Return [x, y] of the center of cell containing provided text 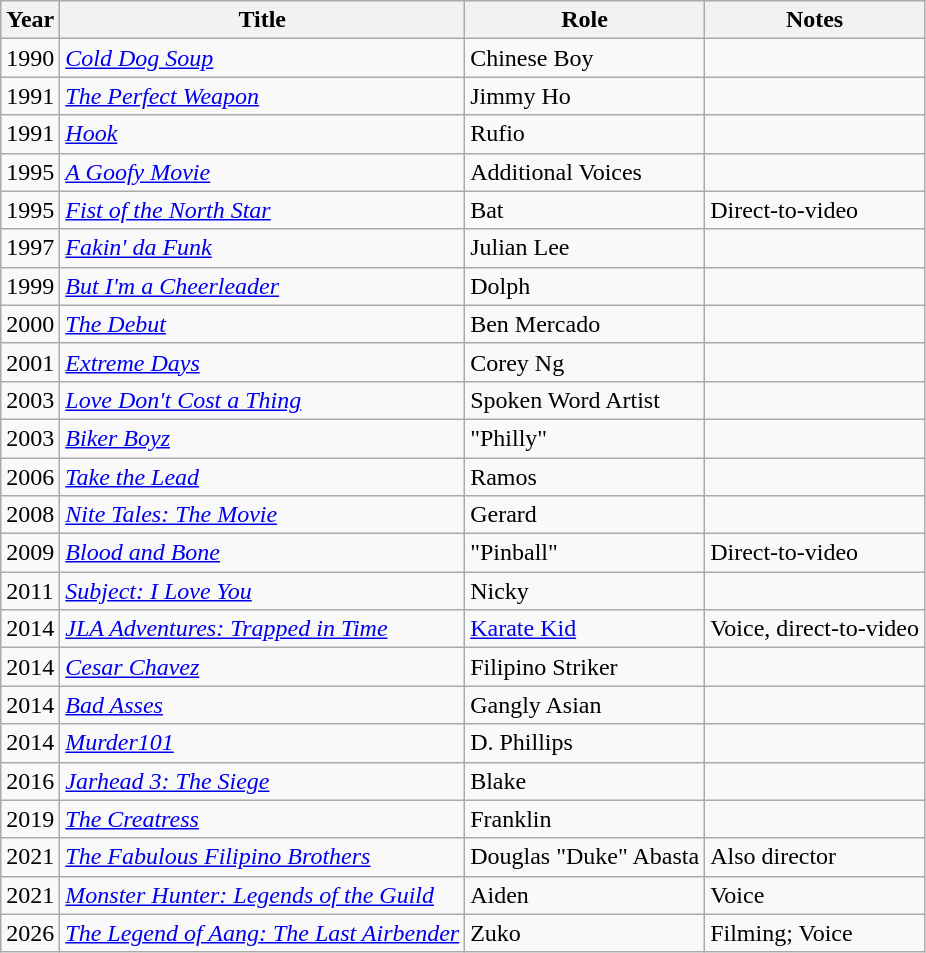
The Debut [262, 324]
2000 [30, 324]
Take the Lead [262, 477]
Gerard [585, 515]
Nicky [585, 591]
Cold Dog Soup [262, 58]
The Fabulous Filipino Brothers [262, 857]
1999 [30, 286]
Blake [585, 781]
"Philly" [585, 438]
Voice [815, 895]
Bat [585, 210]
But I'm a Cheerleader [262, 286]
Jarhead 3: The Siege [262, 781]
2009 [30, 553]
Douglas "Duke" Abasta [585, 857]
Fist of the North Star [262, 210]
1997 [30, 248]
Aiden [585, 895]
Gangly Asian [585, 705]
D. Phillips [585, 743]
Year [30, 20]
Karate Kid [585, 629]
Hook [262, 134]
Zuko [585, 933]
Corey Ng [585, 362]
The Legend of Aang: The Last Airbender [262, 933]
Role [585, 20]
Julian Lee [585, 248]
2019 [30, 819]
Voice, direct-to-video [815, 629]
Extreme Days [262, 362]
Notes [815, 20]
Chinese Boy [585, 58]
1990 [30, 58]
Also director [815, 857]
Franklin [585, 819]
Nite Tales: The Movie [262, 515]
Jimmy Ho [585, 96]
Additional Voices [585, 172]
Cesar Chavez [262, 667]
Title [262, 20]
A Goofy Movie [262, 172]
Ben Mercado [585, 324]
JLA Adventures: Trapped in Time [262, 629]
Ramos [585, 477]
Murder101 [262, 743]
2006 [30, 477]
2026 [30, 933]
Monster Hunter: Legends of the Guild [262, 895]
2008 [30, 515]
Rufio [585, 134]
Filming; Voice [815, 933]
Spoken Word Artist [585, 400]
Filipino Striker [585, 667]
Bad Asses [262, 705]
2011 [30, 591]
The Perfect Weapon [262, 96]
Fakin' da Funk [262, 248]
2016 [30, 781]
Blood and Bone [262, 553]
Love Don't Cost a Thing [262, 400]
Biker Boyz [262, 438]
The Creatress [262, 819]
Dolph [585, 286]
2001 [30, 362]
"Pinball" [585, 553]
Subject: I Love You [262, 591]
